From the cell containing the given text, extract its center point as [X, Y] coordinate. 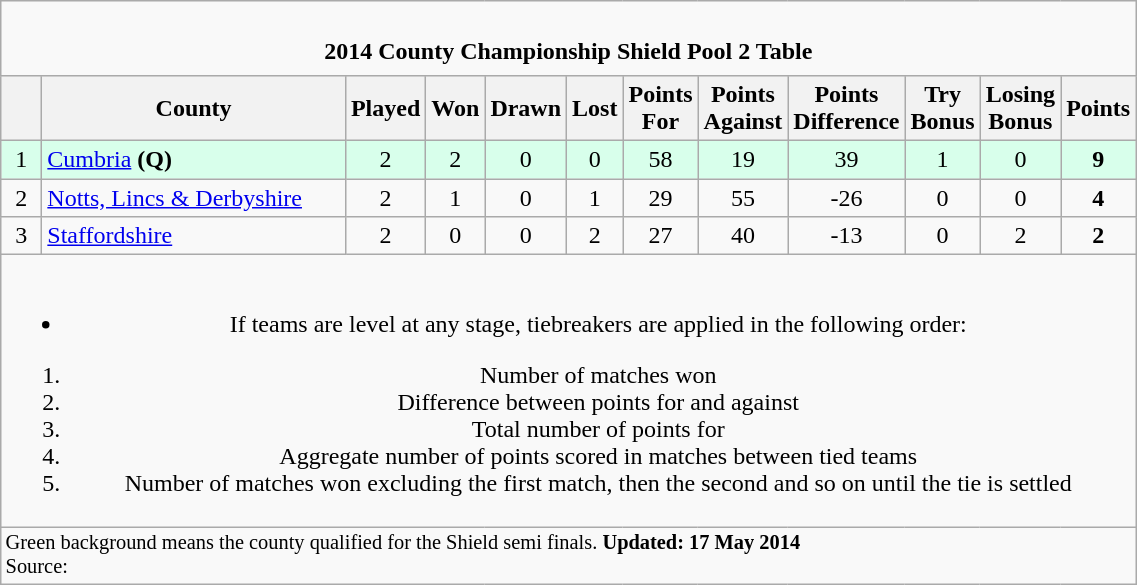
Played [385, 108]
Won [456, 108]
Staffordshire [194, 236]
3 [22, 236]
9 [1098, 159]
Points [1098, 108]
19 [743, 159]
County [194, 108]
Cumbria (Q) [194, 159]
Points Difference [846, 108]
29 [660, 197]
Try Bonus [942, 108]
Lost [595, 108]
Losing Bonus [1020, 108]
27 [660, 236]
Drawn [526, 108]
55 [743, 197]
39 [846, 159]
Notts, Lincs & Derbyshire [194, 197]
40 [743, 236]
-26 [846, 197]
Green background means the county qualified for the Shield semi finals. Updated: 17 May 2014Source: [568, 556]
-13 [846, 236]
Points Against [743, 108]
4 [1098, 197]
Points For [660, 108]
58 [660, 159]
